Return (x, y) of the center of cell containing provided text 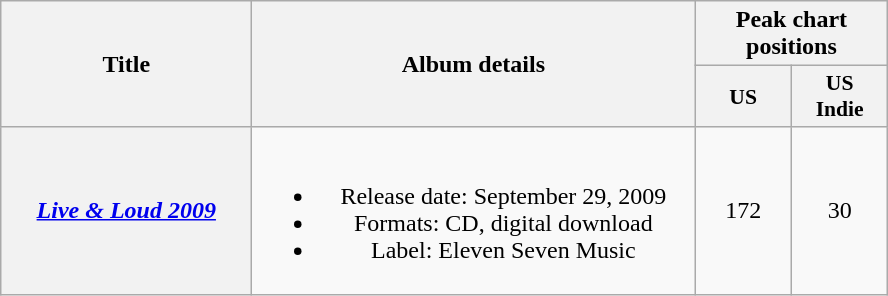
Live & Loud 2009 (126, 210)
Title (126, 64)
US (744, 96)
30 (840, 210)
USIndie (840, 96)
172 (744, 210)
Release date: September 29, 2009Formats: CD, digital downloadLabel: Eleven Seven Music (474, 210)
Album details (474, 64)
Peak chart positions (792, 34)
